Provide the (x, y) coordinate of the cell's center where the given text is located.  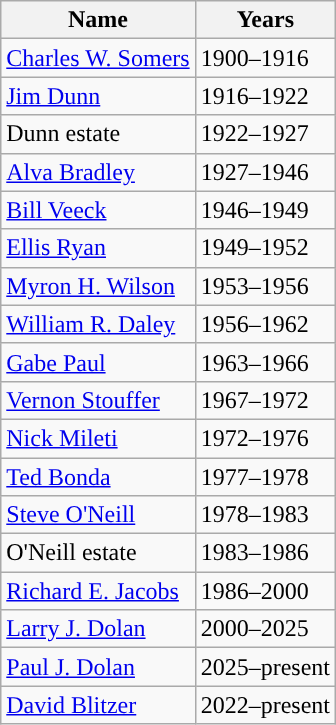
1900–1916 (265, 58)
Vernon Stouffer (98, 400)
1963–1966 (265, 362)
2025–present (265, 667)
Name (98, 20)
1953–1956 (265, 286)
Dunn estate (98, 134)
Larry J. Dolan (98, 629)
1983–1986 (265, 553)
1956–1962 (265, 324)
Paul J. Dolan (98, 667)
Myron H. Wilson (98, 286)
1927–1946 (265, 172)
Years (265, 20)
Alva Bradley (98, 172)
William R. Daley (98, 324)
1922–1927 (265, 134)
1977–1978 (265, 477)
Bill Veeck (98, 210)
Richard E. Jacobs (98, 591)
Charles W. Somers (98, 58)
Ted Bonda (98, 477)
David Blitzer (98, 705)
1978–1983 (265, 515)
Jim Dunn (98, 96)
1972–1976 (265, 438)
1967–1972 (265, 400)
1946–1949 (265, 210)
1916–1922 (265, 96)
1949–1952 (265, 248)
Nick Mileti (98, 438)
Ellis Ryan (98, 248)
2000–2025 (265, 629)
Gabe Paul (98, 362)
1986–2000 (265, 591)
Steve O'Neill (98, 515)
2022–present (265, 705)
O'Neill estate (98, 553)
